Search for the cell housing the specified text and yield its [X, Y] center coordinate. 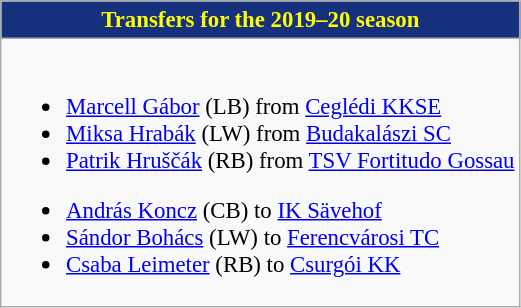
Transfers for the 2019–20 season [260, 20]
